Detect which cell encompasses the target text, then output its (x, y) center coordinate. 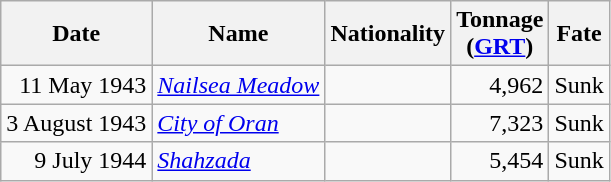
3 August 1943 (76, 123)
7,323 (500, 123)
City of Oran (238, 123)
Date (76, 34)
Shahzada (238, 161)
Name (238, 34)
Nationality (388, 34)
9 July 1944 (76, 161)
4,962 (500, 85)
Nailsea Meadow (238, 85)
5,454 (500, 161)
11 May 1943 (76, 85)
Fate (579, 34)
Tonnage(GRT) (500, 34)
